Capture the cell that displays the provided text and extract its [x, y] central coordinate. 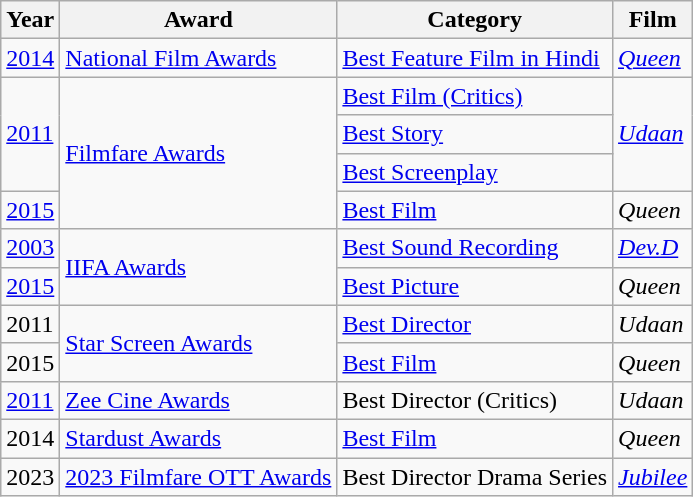
Best Story [475, 134]
Best Director Drama Series [475, 477]
Best Director [475, 324]
2023 [30, 477]
Best Screenplay [475, 172]
Film [653, 20]
Dev.D [653, 248]
2003 [30, 248]
Best Picture [475, 286]
Best Feature Film in Hindi [475, 58]
IIFA Awards [198, 267]
Best Film (Critics) [475, 96]
Best Sound Recording [475, 248]
National Film Awards [198, 58]
Star Screen Awards [198, 343]
Best Director (Critics) [475, 400]
Category [475, 20]
Stardust Awards [198, 438]
Award [198, 20]
Zee Cine Awards [198, 400]
Jubilee [653, 477]
2023 Filmfare OTT Awards [198, 477]
Filmfare Awards [198, 153]
Year [30, 20]
